Locate the cell with the specified text and output its [x, y] center coordinate. 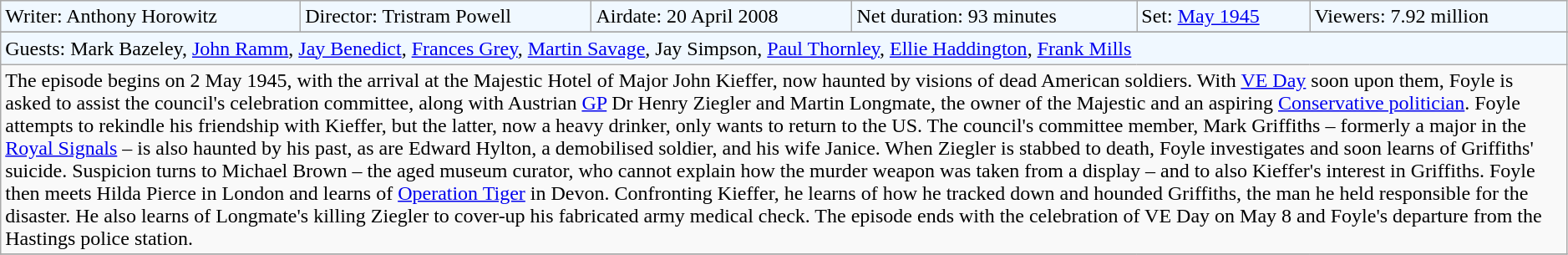
Airdate: 20 April 2008 [722, 17]
Guests: Mark Bazeley, John Ramm, Jay Benedict, Frances Grey, Martin Savage, Jay Simpson, Paul Thornley, Ellie Haddington, Frank Mills [784, 48]
Set: May 1945 [1223, 17]
Director: Tristram Powell [446, 17]
Net duration: 93 minutes [994, 17]
Viewers: 7.92 million [1439, 17]
Writer: Anthony Horowitz [150, 17]
